For the text-containing cell, return its midpoint in (X, Y) coordinate format. 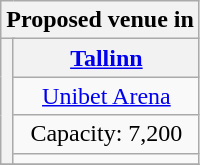
Capacity: 7,200 (106, 134)
Proposed venue in (100, 20)
Tallinn (106, 58)
Unibet Arena (106, 96)
